Scan for the cell matching the given text and deliver its [x, y] coordinate at center. 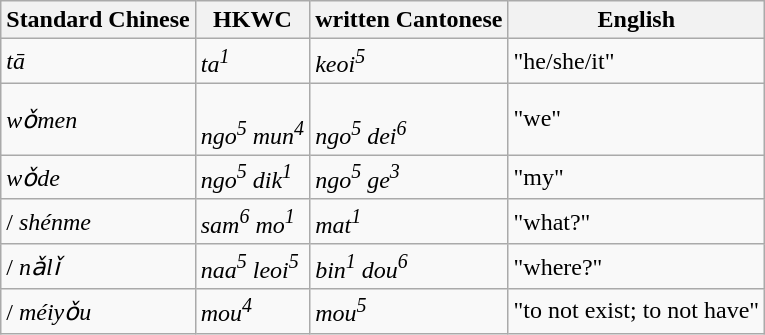
ta1 [252, 62]
tā [98, 62]
"my" [636, 178]
Standard Chinese [98, 20]
ngo5 ge3 [409, 178]
mou5 [409, 312]
sam6 mo1 [252, 222]
/ nǎlǐ [98, 266]
wǒmen [98, 119]
"he/she/it" [636, 62]
/ shénme [98, 222]
"what?" [636, 222]
wǒde [98, 178]
HKWC [252, 20]
"where?" [636, 266]
ngo5 dik1 [252, 178]
ngo5 dei6 [409, 119]
keoi5 [409, 62]
naa5 leoi5 [252, 266]
/ méiyǒu [98, 312]
mat1 [409, 222]
ngo5 mun4 [252, 119]
bin1 dou6 [409, 266]
"to not exist; to not have" [636, 312]
"we" [636, 119]
mou4 [252, 312]
written Cantonese [409, 20]
English [636, 20]
